Determine the [x, y] coordinate at the center of the cell enclosing the given text.  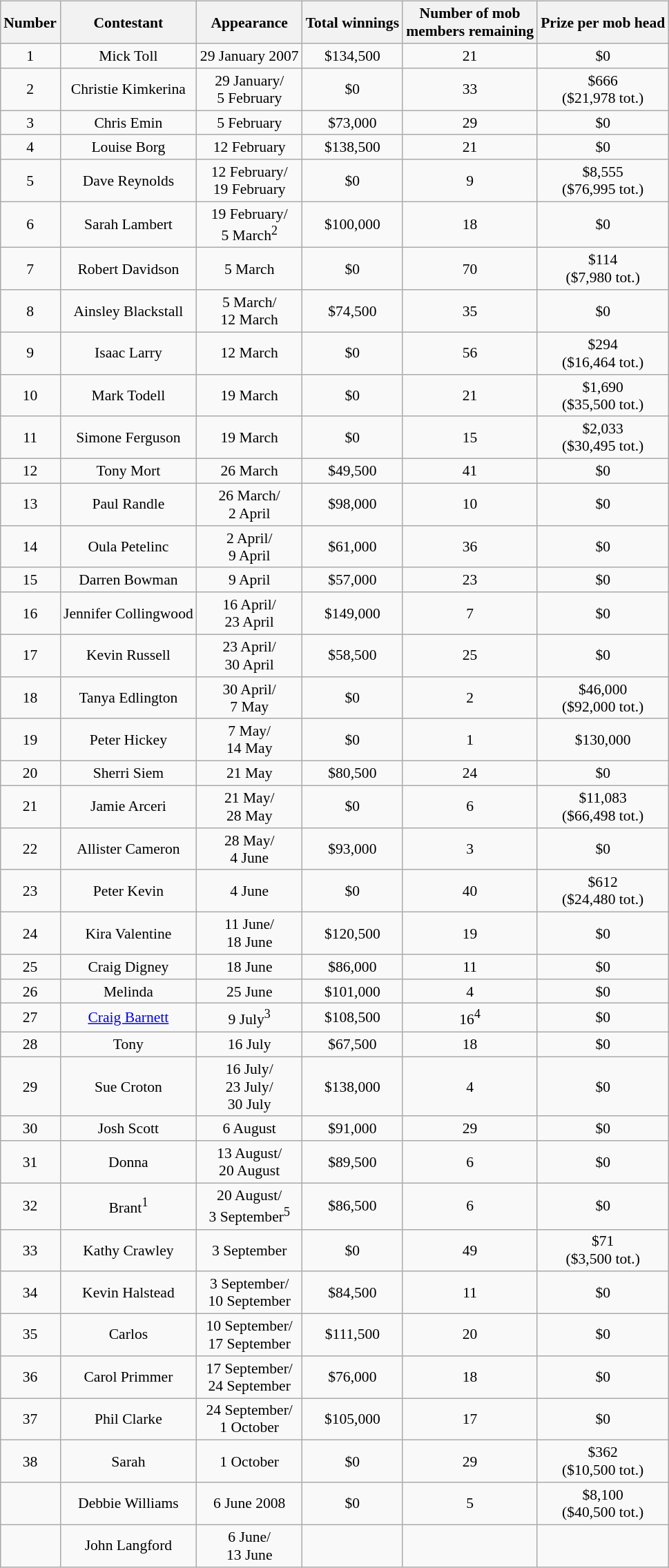
Craig Barnett [128, 1017]
12 [30, 471]
28 May/4 June [250, 849]
5 March [250, 269]
19 February/5 March2 [250, 225]
16 July/23 July/30 July [250, 1086]
Donna [128, 1162]
Contestant [128, 22]
$61,000 [353, 547]
Tony Mort [128, 471]
16 July [250, 1044]
6 August [250, 1128]
Mick Toll [128, 56]
16 April/23 April [250, 613]
$74,500 [353, 311]
$138,500 [353, 147]
Appearance [250, 22]
John Langford [128, 1546]
$98,000 [353, 504]
27 [30, 1017]
$294($16,464 tot.) [603, 353]
$84,500 [353, 1292]
41 [469, 471]
$76,000 [353, 1376]
2 April/9 April [250, 547]
6 June/13 June [250, 1546]
Kevin Russell [128, 656]
Oula Petelinc [128, 547]
21 May/28 May [250, 806]
Simone Ferguson [128, 438]
1 October [250, 1462]
$8,555($76,995 tot.) [603, 181]
29 January 2007 [250, 56]
40 [469, 890]
Robert Davidson [128, 269]
13 August/20 August [250, 1162]
8 [30, 311]
3 September/10 September [250, 1292]
$2,033($30,495 tot.) [603, 438]
Kevin Halstead [128, 1292]
Number of mobmembers remaining [469, 22]
$362($10,500 tot.) [603, 1462]
37 [30, 1419]
38 [30, 1462]
21 May [250, 774]
31 [30, 1162]
23 April/30 April [250, 656]
Darren Bowman [128, 580]
49 [469, 1251]
Louise Borg [128, 147]
Jamie Arceri [128, 806]
$71($3,500 tot.) [603, 1251]
70 [469, 269]
5 February [250, 123]
18 June [250, 967]
16 [30, 613]
$86,000 [353, 967]
11 June/18 June [250, 933]
12 February/19 February [250, 181]
Ainsley Blackstall [128, 311]
$134,500 [353, 56]
56 [469, 353]
12 March [250, 353]
$67,500 [353, 1044]
Brant1 [128, 1206]
$8,100($40,500 tot.) [603, 1503]
164 [469, 1017]
17 September/24 September [250, 1376]
Sarah [128, 1462]
Carlos [128, 1335]
Josh Scott [128, 1128]
$89,500 [353, 1162]
$114($7,980 tot.) [603, 269]
$73,000 [353, 123]
13 [30, 504]
34 [30, 1292]
Melinda [128, 991]
Peter Hickey [128, 740]
5 March/12 March [250, 311]
9 April [250, 580]
Kathy Crawley [128, 1251]
$138,000 [353, 1086]
Prize per mob head [603, 22]
Kira Valentine [128, 933]
26 March/2 April [250, 504]
Christie Kimkerina [128, 90]
Isaac Larry [128, 353]
Phil Clarke [128, 1419]
$111,500 [353, 1335]
20 August/3 September5 [250, 1206]
$108,500 [353, 1017]
Jennifer Collingwood [128, 613]
$612($24,480 tot.) [603, 890]
6 June 2008 [250, 1503]
26 March [250, 471]
$93,000 [353, 849]
$49,500 [353, 471]
30 April/7 May [250, 697]
12 February [250, 147]
Craig Digney [128, 967]
$46,000($92,000 tot.) [603, 697]
Total winnings [353, 22]
$666($21,978 tot.) [603, 90]
Peter Kevin [128, 890]
32 [30, 1206]
Paul Randle [128, 504]
$86,500 [353, 1206]
$57,000 [353, 580]
Mark Todell [128, 395]
Sarah Lambert [128, 225]
Sue Croton [128, 1086]
25 June [250, 991]
Tanya Edlington [128, 697]
Debbie Williams [128, 1503]
3 September [250, 1251]
26 [30, 991]
$130,000 [603, 740]
14 [30, 547]
29 January/5 February [250, 90]
$1,690($35,500 tot.) [603, 395]
$91,000 [353, 1128]
$105,000 [353, 1419]
9 July3 [250, 1017]
Carol Primmer [128, 1376]
Tony [128, 1044]
Chris Emin [128, 123]
$58,500 [353, 656]
$100,000 [353, 225]
24 September/1 October [250, 1419]
$101,000 [353, 991]
7 May/14 May [250, 740]
$120,500 [353, 933]
Number [30, 22]
10 September/17 September [250, 1335]
22 [30, 849]
Allister Cameron [128, 849]
4 June [250, 890]
$11,083($66,498 tot.) [603, 806]
$80,500 [353, 774]
Sherri Siem [128, 774]
30 [30, 1128]
28 [30, 1044]
$149,000 [353, 613]
Dave Reynolds [128, 181]
